Output the [x, y] coordinate of the center of the cell containing the given text.  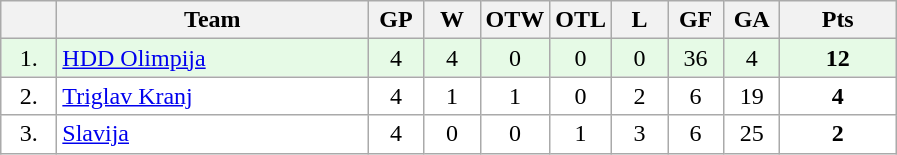
GP [396, 20]
HDD Olimpija [212, 58]
25 [752, 134]
GF [696, 20]
Team [212, 20]
Slavija [212, 134]
12 [838, 58]
OTW [515, 20]
36 [696, 58]
2. [29, 96]
1. [29, 58]
3. [29, 134]
OTL [581, 20]
L [640, 20]
W [452, 20]
GA [752, 20]
Triglav Kranj [212, 96]
3 [640, 134]
19 [752, 96]
Pts [838, 20]
